Extract the [x, y] coordinate from the center of the cell holding the provided text.  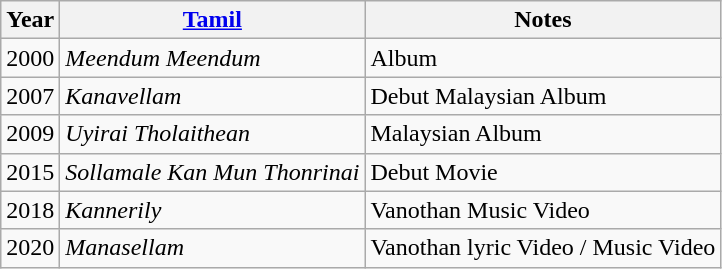
Kanavellam [212, 96]
Manasellam [212, 248]
Notes [543, 20]
2009 [30, 134]
Debut Malaysian Album [543, 96]
Vanothan Music Video [543, 210]
Vanothan lyric Video / Music Video [543, 248]
2015 [30, 172]
Malaysian Album [543, 134]
2018 [30, 210]
2020 [30, 248]
Uyirai Tholaithean [212, 134]
Sollamale Kan Mun Thonrinai [212, 172]
Meendum Meendum [212, 58]
2000 [30, 58]
Kannerily [212, 210]
Debut Movie [543, 172]
Year [30, 20]
Tamil [212, 20]
Album [543, 58]
2007 [30, 96]
